From the cell containing the given text, extract its center point as [X, Y] coordinate. 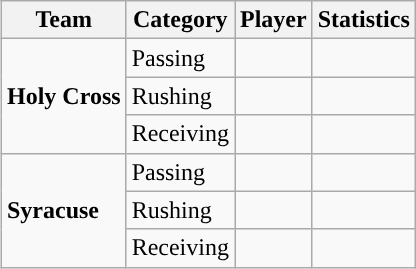
Team [64, 20]
Player [273, 20]
Syracuse [64, 210]
Category [180, 20]
Statistics [364, 20]
Holy Cross [64, 96]
